For the text-containing cell, return its midpoint in [x, y] coordinate format. 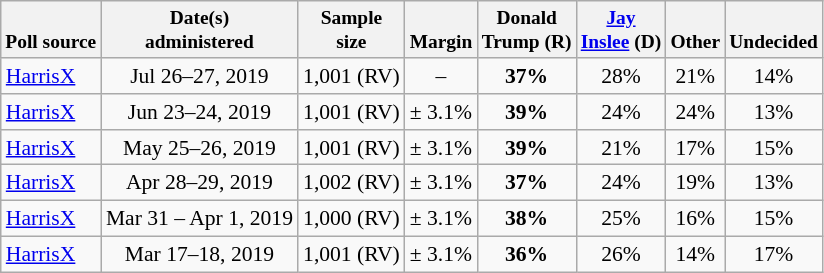
16% [696, 219]
25% [621, 219]
Margin [441, 30]
19% [696, 183]
1,000 (RV) [352, 219]
May 25–26, 2019 [200, 148]
Apr 28–29, 2019 [200, 183]
36% [526, 254]
Jun 23–24, 2019 [200, 112]
– [441, 76]
Other [696, 30]
38% [526, 219]
Mar 17–18, 2019 [200, 254]
Undecided [774, 30]
DonaldTrump (R) [526, 30]
Mar 31 – Apr 1, 2019 [200, 219]
Date(s)administered [200, 30]
1,002 (RV) [352, 183]
Jul 26–27, 2019 [200, 76]
28% [621, 76]
Samplesize [352, 30]
JayInslee (D) [621, 30]
26% [621, 254]
Poll source [51, 30]
